Determine the [X, Y] coordinate at the center of the cell enclosing the given text.  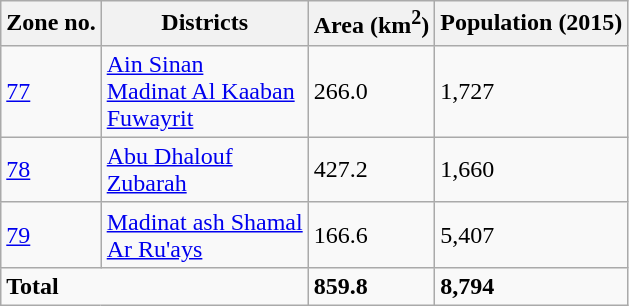
Population (2015) [532, 24]
427.2 [372, 170]
78 [51, 170]
166.6 [372, 234]
Area (km2) [372, 24]
Madinat ash Shamal Ar Ru'ays [204, 234]
77 [51, 91]
Zone no. [51, 24]
266.0 [372, 91]
5,407 [532, 234]
Abu Dhalouf Zubarah [204, 170]
1,727 [532, 91]
Ain Sinan Madinat Al Kaaban Fuwayrit [204, 91]
8,794 [532, 286]
Districts [204, 24]
Total [154, 286]
859.8 [372, 286]
1,660 [532, 170]
79 [51, 234]
